Provide the [x, y] coordinate of the cell's center where the given text is located.  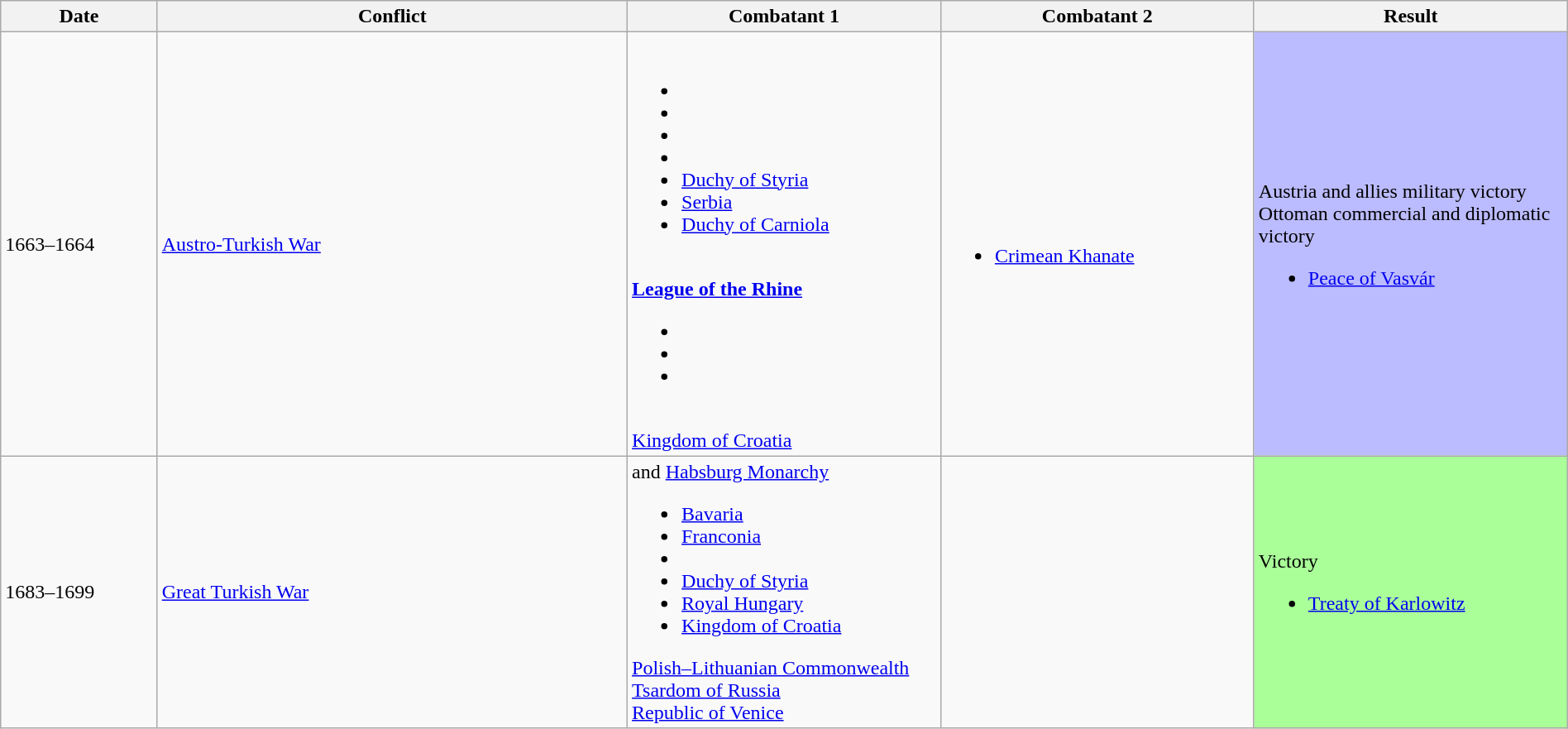
Great Turkish War [392, 592]
Result [1411, 17]
1663–1664 [79, 244]
Duchy of Styria Serbia Duchy of CarniolaLeague of the Rhine Kingdom of Croatia [784, 244]
Austro-Turkish War [392, 244]
1683–1699 [79, 592]
Crimean Khanate [1097, 244]
Date [79, 17]
Combatant 2 [1097, 17]
VictoryTreaty of Karlowitz [1411, 592]
Combatant 1 [784, 17]
Conflict [392, 17]
Austria and allies military victory Ottoman commercial and diplomatic victoryPeace of Vasvár [1411, 244]
